Find where the given text appears and provide that cell's center as [X, Y] coordinate. 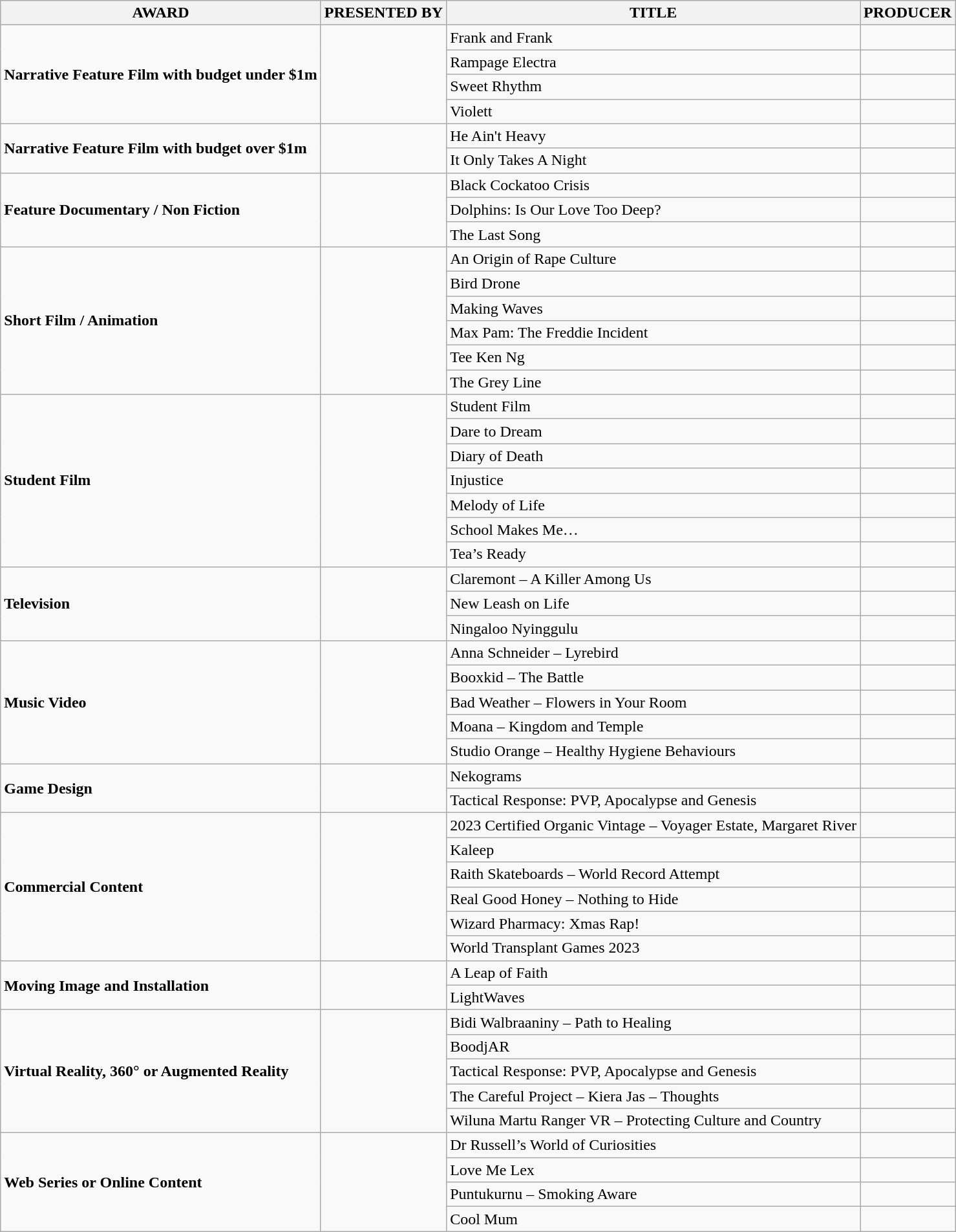
Sweet Rhythm [653, 87]
New Leash on Life [653, 603]
Frank and Frank [653, 38]
PRODUCER [908, 13]
Dare to Dream [653, 431]
Tee Ken Ng [653, 358]
BoodjAR [653, 1046]
Injustice [653, 481]
Narrative Feature Film with budget over $1m [160, 148]
School Makes Me… [653, 530]
PRESENTED BY [383, 13]
Studio Orange – Healthy Hygiene Behaviours [653, 751]
The Grey Line [653, 382]
Bad Weather – Flowers in Your Room [653, 702]
An Origin of Rape Culture [653, 259]
Bidi Walbraaniny – Path to Healing [653, 1022]
Feature Documentary / Non Fiction [160, 210]
Ningaloo Nyinggulu [653, 628]
Anna Schneider – Lyrebird [653, 653]
Moving Image and Installation [160, 985]
Virtual Reality, 360° or Augmented Reality [160, 1071]
Max Pam: The Freddie Incident [653, 333]
Tea’s Ready [653, 554]
Claremont – A Killer Among Us [653, 579]
Moana – Kingdom and Temple [653, 727]
Real Good Honey – Nothing to Hide [653, 899]
He Ain't Heavy [653, 136]
World Transplant Games 2023 [653, 948]
Television [160, 603]
Raith Skateboards – World Record Attempt [653, 874]
Commercial Content [160, 887]
Booxkid – The Battle [653, 677]
The Careful Project – Kiera Jas – Thoughts [653, 1096]
Wizard Pharmacy: Xmas Rap! [653, 924]
LightWaves [653, 997]
Puntukurnu – Smoking Aware [653, 1194]
Melody of Life [653, 505]
It Only Takes A Night [653, 160]
Cool Mum [653, 1219]
Rampage Electra [653, 62]
2023 Certified Organic Vintage – Voyager Estate, Margaret River [653, 825]
TITLE [653, 13]
Dolphins: Is Our Love Too Deep? [653, 210]
Bird Drone [653, 283]
Music Video [160, 702]
Kaleep [653, 850]
Narrative Feature Film with budget under $1m [160, 74]
Making Waves [653, 308]
The Last Song [653, 234]
Violett [653, 111]
AWARD [160, 13]
Dr Russell’s World of Curiosities [653, 1145]
Game Design [160, 788]
Wiluna Martu Ranger VR – Protecting Culture and Country [653, 1121]
Web Series or Online Content [160, 1182]
Nekograms [653, 776]
Short Film / Animation [160, 320]
Love Me Lex [653, 1170]
A Leap of Faith [653, 973]
Diary of Death [653, 456]
Black Cockatoo Crisis [653, 185]
